Scan for the cell matching the given text and deliver its [X, Y] coordinate at center. 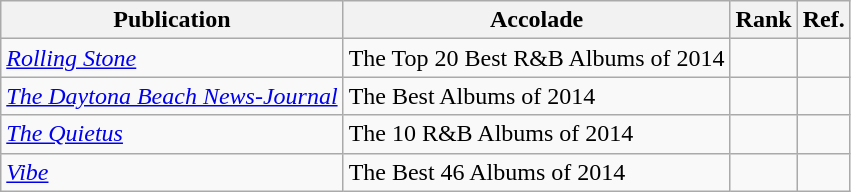
The Quietus [172, 134]
Publication [172, 20]
Accolade [536, 20]
The 10 R&B Albums of 2014 [536, 134]
The Daytona Beach News-Journal [172, 96]
The Best 46 Albums of 2014 [536, 172]
The Best Albums of 2014 [536, 96]
Vibe [172, 172]
The Top 20 Best R&B Albums of 2014 [536, 58]
Ref. [824, 20]
Rolling Stone [172, 58]
Rank [764, 20]
